Find where the given text appears and provide that cell's center as (x, y) coordinate. 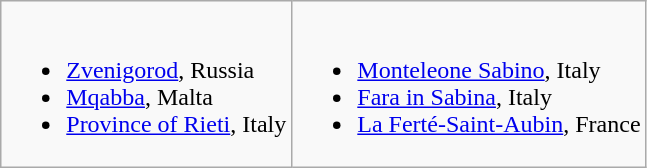
Zvenigorod, Russia Mqabba, Malta Province of Rieti, Italy (146, 84)
Monteleone Sabino, Italy Fara in Sabina, Italy La Ferté-Saint-Aubin, France (469, 84)
